Output the (x, y) coordinate of the center of the cell containing the given text.  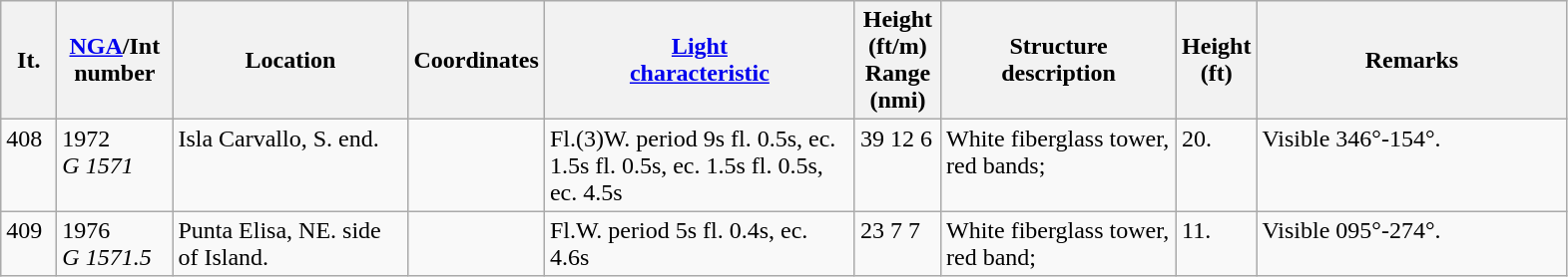
Location (290, 60)
It. (29, 60)
Punta Elisa, NE. side of Island. (290, 243)
Fl.(3)W. period 9s fl. 0.5s, ec. 1.5s fl. 0.5s, ec. 1.5s fl. 0.5s, ec. 4.5s (699, 165)
NGA/Intnumber (115, 60)
White fiberglass tower, red band; (1058, 243)
20. (1217, 165)
Visible 346°-154°. (1411, 165)
Remarks (1411, 60)
409 (29, 243)
11. (1217, 243)
Visible 095°-274°. (1411, 243)
23 7 7 (897, 243)
Isla Carvallo, S. end. (290, 165)
1976G 1571.5 (115, 243)
Coordinates (476, 60)
White fiberglass tower, red bands; (1058, 165)
Structuredescription (1058, 60)
39 12 6 (897, 165)
1972G 1571 (115, 165)
Fl.W. period 5s fl. 0.4s, ec. 4.6s (699, 243)
Lightcharacteristic (699, 60)
408 (29, 165)
Height (ft/m)Range (nmi) (897, 60)
Height (ft) (1217, 60)
